Detect which cell encompasses the target text, then output its (X, Y) center coordinate. 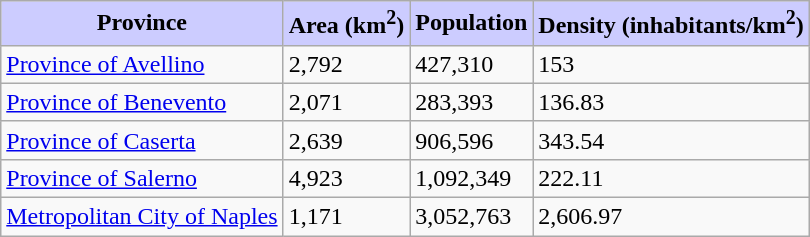
2,792 (346, 64)
2,606.97 (671, 217)
2,639 (346, 140)
222.11 (671, 178)
906,596 (472, 140)
Metropolitan City of Naples (142, 217)
Province of Caserta (142, 140)
1,171 (346, 217)
283,393 (472, 102)
Province of Salerno (142, 178)
Population (472, 24)
3,052,763 (472, 217)
Density (inhabitants/km2) (671, 24)
Area (km2) (346, 24)
427,310 (472, 64)
Province of Avellino (142, 64)
4,923 (346, 178)
136.83 (671, 102)
2,071 (346, 102)
153 (671, 64)
Province of Benevento (142, 102)
Province (142, 24)
343.54 (671, 140)
1,092,349 (472, 178)
